Extract the (X, Y) coordinate from the center of the cell holding the provided text.  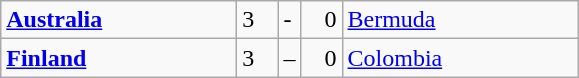
– (290, 58)
Australia (119, 20)
Bermuda (460, 20)
Finland (119, 58)
Colombia (460, 58)
- (290, 20)
